Search for the cell housing the specified text and yield its [x, y] center coordinate. 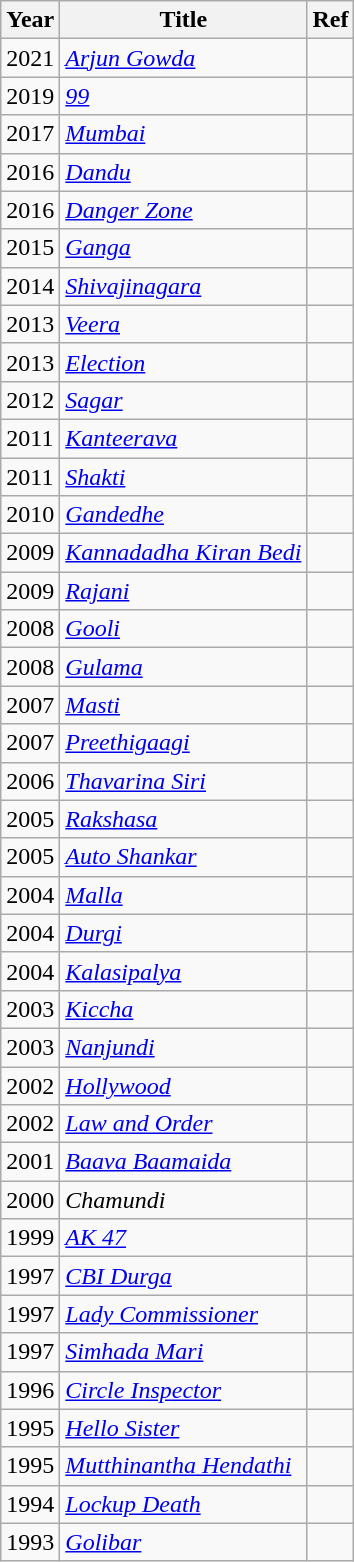
2010 [30, 515]
99 [184, 96]
Gooli [184, 629]
Arjun Gowda [184, 58]
Kannadadha Kiran Bedi [184, 553]
Year [30, 20]
Kalasipalya [184, 971]
2006 [30, 781]
2017 [30, 134]
Baava Baamaida [184, 1162]
Law and Order [184, 1124]
Thavarina Siri [184, 781]
Preethigaagi [184, 743]
Sagar [184, 400]
Malla [184, 895]
Durgi [184, 933]
Lockup Death [184, 1504]
Masti [184, 705]
Chamundi [184, 1200]
Kanteerava [184, 438]
1994 [30, 1504]
AK 47 [184, 1238]
Nanjundi [184, 1047]
2021 [30, 58]
1999 [30, 1238]
Ganga [184, 248]
Gandedhe [184, 515]
Veera [184, 324]
2015 [30, 248]
Golibar [184, 1542]
2014 [30, 286]
CBI Durga [184, 1276]
Danger Zone [184, 210]
Shivajinagara [184, 286]
Election [184, 362]
1993 [30, 1542]
Kiccha [184, 1009]
Mumbai [184, 134]
Title [184, 20]
2001 [30, 1162]
Ref [330, 20]
Mutthinantha Hendathi [184, 1466]
Hollywood [184, 1085]
Lady Commissioner [184, 1314]
Shakti [184, 477]
2000 [30, 1200]
Hello Sister [184, 1428]
Rajani [184, 591]
1996 [30, 1390]
Circle Inspector [184, 1390]
Simhada Mari [184, 1352]
2019 [30, 96]
Gulama [184, 667]
Rakshasa [184, 819]
Auto Shankar [184, 857]
2012 [30, 400]
Dandu [184, 172]
